Find where the given text appears and provide that cell's center as [x, y] coordinate. 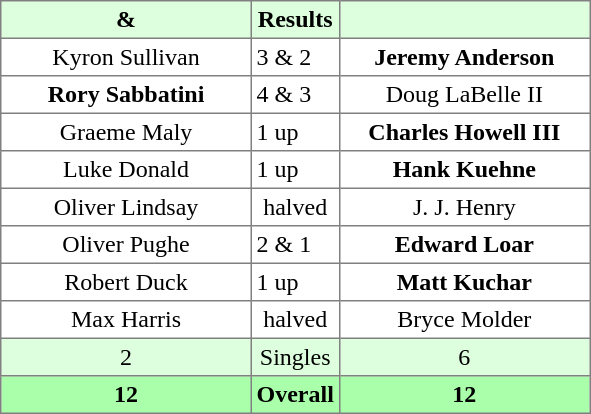
Edward Loar [464, 245]
Luke Donald [126, 170]
Max Harris [126, 320]
Oliver Pughe [126, 245]
Robert Duck [126, 282]
Hank Kuehne [464, 170]
Results [295, 20]
Kyron Sullivan [126, 57]
Overall [295, 395]
Matt Kuchar [464, 282]
Charles Howell III [464, 132]
Doug LaBelle II [464, 95]
4 & 3 [295, 95]
Singles [295, 357]
Oliver Lindsay [126, 207]
2 [126, 357]
3 & 2 [295, 57]
Graeme Maly [126, 132]
& [126, 20]
6 [464, 357]
Jeremy Anderson [464, 57]
Rory Sabbatini [126, 95]
J. J. Henry [464, 207]
Bryce Molder [464, 320]
2 & 1 [295, 245]
